For the text-containing cell, return its midpoint in (X, Y) coordinate format. 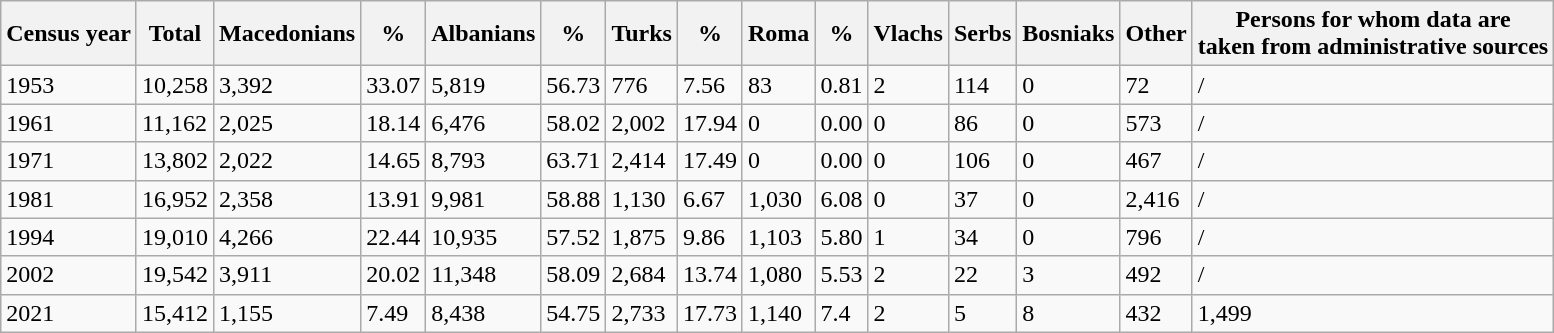
22.44 (394, 237)
Turks (642, 34)
17.49 (710, 161)
1961 (69, 123)
18.14 (394, 123)
56.73 (574, 85)
33.07 (394, 85)
4,266 (288, 237)
467 (1156, 161)
Vlachs (908, 34)
19,010 (174, 237)
2,002 (642, 123)
2,022 (288, 161)
1,140 (778, 313)
2021 (69, 313)
Albanians (484, 34)
15,412 (174, 313)
2,358 (288, 199)
6.67 (710, 199)
432 (1156, 313)
492 (1156, 275)
83 (778, 85)
2,733 (642, 313)
54.75 (574, 313)
796 (1156, 237)
17.73 (710, 313)
63.71 (574, 161)
Census year (69, 34)
106 (982, 161)
16,952 (174, 199)
1,030 (778, 199)
22 (982, 275)
Other (1156, 34)
1971 (69, 161)
Roma (778, 34)
5,819 (484, 85)
Persons for whom data aretaken from administrative sources (1372, 34)
3,911 (288, 275)
10,258 (174, 85)
17.94 (710, 123)
1981 (69, 199)
5.53 (842, 275)
86 (982, 123)
37 (982, 199)
1,155 (288, 313)
34 (982, 237)
1994 (69, 237)
7.49 (394, 313)
2,684 (642, 275)
10,935 (484, 237)
1 (908, 237)
Bosniaks (1068, 34)
13,802 (174, 161)
8,793 (484, 161)
3 (1068, 275)
13.91 (394, 199)
0.81 (842, 85)
5.80 (842, 237)
14.65 (394, 161)
13.74 (710, 275)
19,542 (174, 275)
9.86 (710, 237)
2,414 (642, 161)
3,392 (288, 85)
58.09 (574, 275)
Total (174, 34)
6,476 (484, 123)
20.02 (394, 275)
57.52 (574, 237)
11,348 (484, 275)
114 (982, 85)
2,025 (288, 123)
6.08 (842, 199)
7.4 (842, 313)
1,499 (1372, 313)
11,162 (174, 123)
573 (1156, 123)
1,103 (778, 237)
Serbs (982, 34)
8 (1068, 313)
9,981 (484, 199)
1,080 (778, 275)
8,438 (484, 313)
72 (1156, 85)
58.02 (574, 123)
2002 (69, 275)
1,875 (642, 237)
2,416 (1156, 199)
5 (982, 313)
58.88 (574, 199)
1,130 (642, 199)
7.56 (710, 85)
Macedonians (288, 34)
776 (642, 85)
1953 (69, 85)
